Identify which cell holds the provided text, then report its (X, Y) central coordinate. 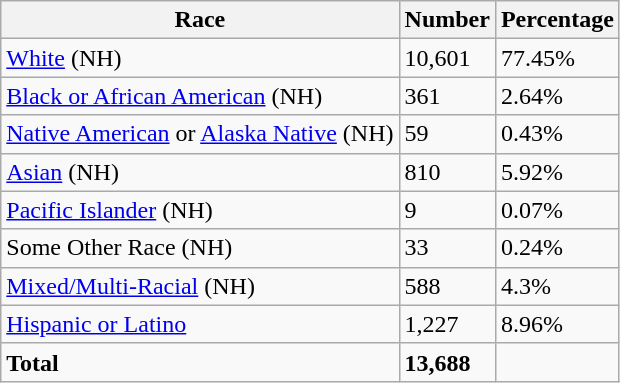
361 (447, 96)
Race (200, 20)
1,227 (447, 324)
5.92% (557, 172)
Native American or Alaska Native (NH) (200, 134)
810 (447, 172)
Some Other Race (NH) (200, 248)
33 (447, 248)
Asian (NH) (200, 172)
0.07% (557, 210)
9 (447, 210)
Mixed/Multi-Racial (NH) (200, 286)
Total (200, 362)
White (NH) (200, 58)
588 (447, 286)
Number (447, 20)
0.43% (557, 134)
8.96% (557, 324)
0.24% (557, 248)
59 (447, 134)
13,688 (447, 362)
Black or African American (NH) (200, 96)
2.64% (557, 96)
4.3% (557, 286)
Hispanic or Latino (200, 324)
77.45% (557, 58)
Percentage (557, 20)
10,601 (447, 58)
Pacific Islander (NH) (200, 210)
